Scan for the cell matching the given text and deliver its [x, y] coordinate at center. 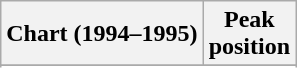
Peakposition [249, 34]
Chart (1994–1995) [102, 34]
